Search for the cell housing the specified text and yield its [x, y] center coordinate. 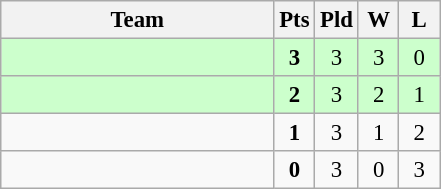
Team [138, 20]
W [378, 20]
L [420, 20]
Pts [294, 20]
Pld [337, 20]
